Scan for the cell matching the given text and deliver its [x, y] coordinate at center. 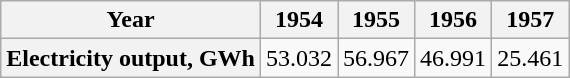
1954 [298, 20]
1956 [454, 20]
56.967 [376, 58]
25.461 [530, 58]
46.991 [454, 58]
Electricity output, GWh [131, 58]
1955 [376, 20]
1957 [530, 20]
53.032 [298, 58]
Year [131, 20]
